Identify which cell holds the provided text, then report its (X, Y) central coordinate. 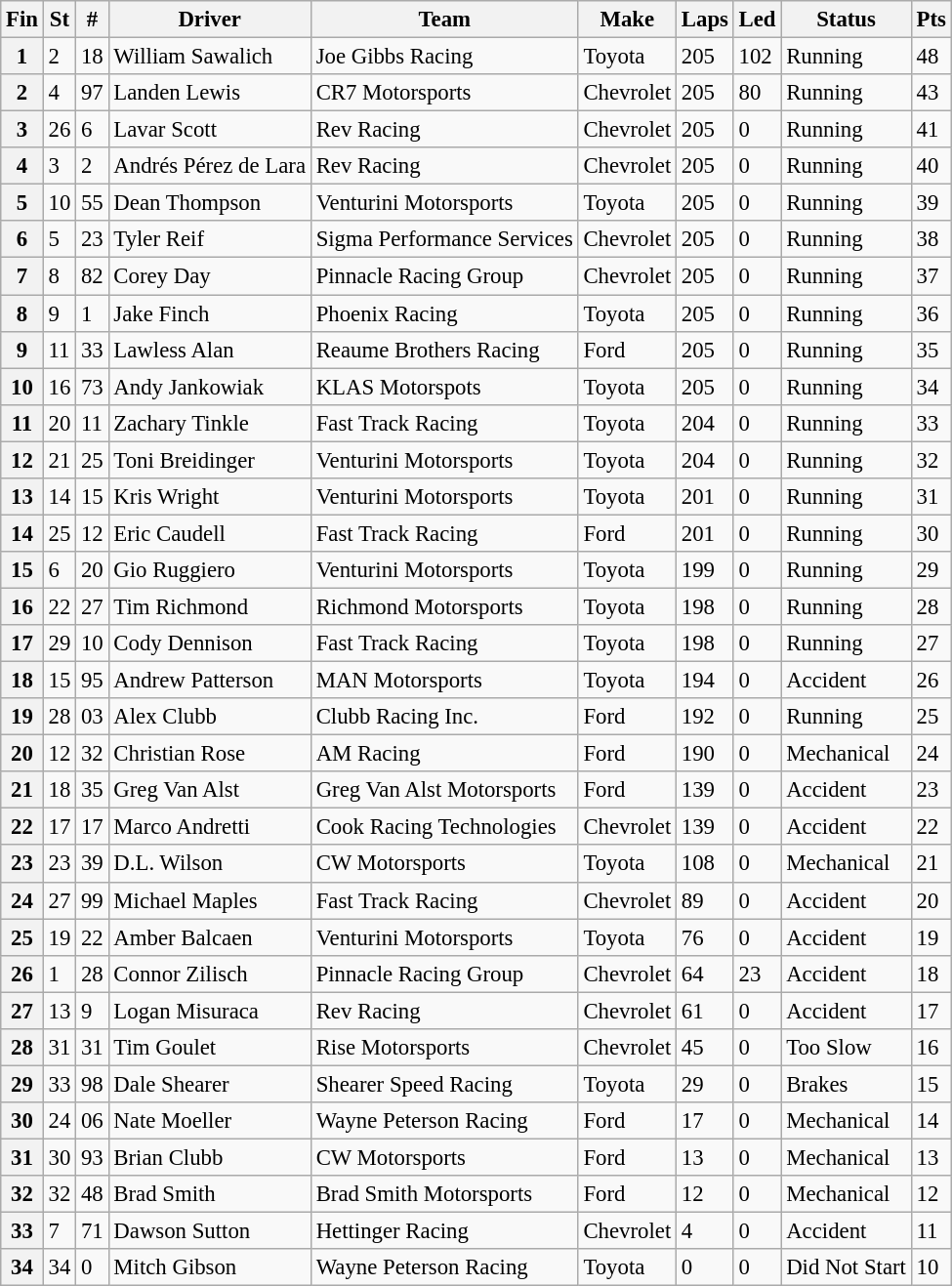
MAN Motorsports (444, 681)
95 (92, 681)
Laps (705, 20)
98 (92, 1084)
Too Slow (846, 1048)
CR7 Motorsports (444, 93)
Andy Jankowiak (209, 387)
80 (758, 93)
97 (92, 93)
Brakes (846, 1084)
Brad Smith (209, 1194)
Did Not Start (846, 1267)
AM Racing (444, 754)
102 (758, 57)
St (59, 20)
Driver (209, 20)
Joe Gibbs Racing (444, 57)
Shearer Speed Racing (444, 1084)
82 (92, 276)
KLAS Motorspots (444, 387)
Team (444, 20)
Marco Andretti (209, 827)
Sigma Performance Services (444, 239)
36 (931, 313)
37 (931, 276)
Greg Van Alst Motorsports (444, 790)
Greg Van Alst (209, 790)
Andrés Pérez de Lara (209, 166)
Mitch Gibson (209, 1267)
Christian Rose (209, 754)
Brian Clubb (209, 1157)
Make (627, 20)
Amber Balcaen (209, 937)
61 (705, 1011)
D.L. Wilson (209, 864)
Andrew Patterson (209, 681)
Cook Racing Technologies (444, 827)
Phoenix Racing (444, 313)
Gio Ruggiero (209, 570)
Pts (931, 20)
Tim Richmond (209, 606)
Brad Smith Motorsports (444, 1194)
Landen Lewis (209, 93)
Lawless Alan (209, 350)
Tyler Reif (209, 239)
Hettinger Racing (444, 1231)
Corey Day (209, 276)
Rise Motorsports (444, 1048)
Reaume Brothers Racing (444, 350)
Alex Clubb (209, 717)
41 (931, 130)
194 (705, 681)
Toni Breidinger (209, 460)
Cody Dennison (209, 643)
199 (705, 570)
Richmond Motorsports (444, 606)
03 (92, 717)
108 (705, 864)
Zachary Tinkle (209, 423)
Led (758, 20)
89 (705, 900)
76 (705, 937)
Connor Zilisch (209, 974)
Dean Thompson (209, 203)
Tim Goulet (209, 1048)
Lavar Scott (209, 130)
Clubb Racing Inc. (444, 717)
06 (92, 1121)
Dale Shearer (209, 1084)
99 (92, 900)
Jake Finch (209, 313)
192 (705, 717)
64 (705, 974)
Status (846, 20)
38 (931, 239)
71 (92, 1231)
Kris Wright (209, 497)
Fin (22, 20)
William Sawalich (209, 57)
Dawson Sutton (209, 1231)
Michael Maples (209, 900)
45 (705, 1048)
43 (931, 93)
Nate Moeller (209, 1121)
Logan Misuraca (209, 1011)
# (92, 20)
55 (92, 203)
190 (705, 754)
Eric Caudell (209, 533)
40 (931, 166)
73 (92, 387)
93 (92, 1157)
